Pinpoint the cell where the given text exists, returning its [X, Y] midpoint coordinate. 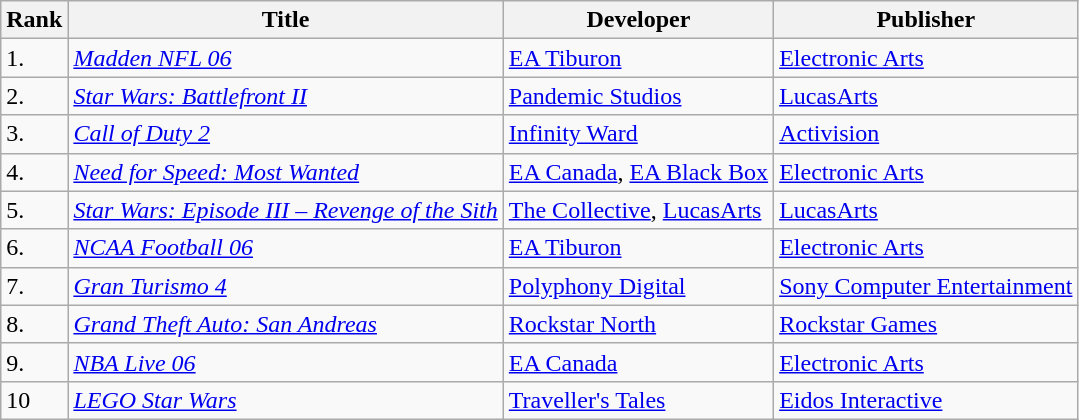
7. [34, 286]
Traveller's Tales [638, 400]
Developer [638, 20]
Rockstar North [638, 324]
Star Wars: Episode III – Revenge of the Sith [286, 210]
9. [34, 362]
Rockstar Games [926, 324]
NCAA Football 06 [286, 248]
Pandemic Studios [638, 96]
Activision [926, 134]
Title [286, 20]
Grand Theft Auto: San Andreas [286, 324]
NBA Live 06 [286, 362]
Polyphony Digital [638, 286]
EA Canada, EA Black Box [638, 172]
The Collective, LucasArts [638, 210]
Sony Computer Entertainment [926, 286]
Infinity Ward [638, 134]
Call of Duty 2 [286, 134]
1. [34, 58]
Publisher [926, 20]
5. [34, 210]
Rank [34, 20]
Need for Speed: Most Wanted [286, 172]
3. [34, 134]
Star Wars: Battlefront II [286, 96]
EA Canada [638, 362]
Madden NFL 06 [286, 58]
6. [34, 248]
Eidos Interactive [926, 400]
8. [34, 324]
2. [34, 96]
10 [34, 400]
Gran Turismo 4 [286, 286]
LEGO Star Wars [286, 400]
4. [34, 172]
